Output the (x, y) coordinate of the center of the cell containing the given text.  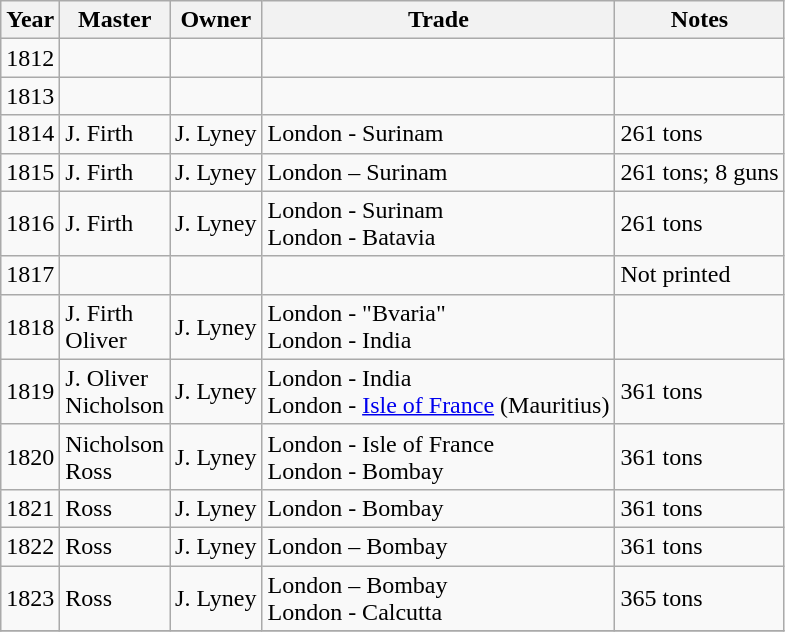
London - IndiaLondon - Isle of France (Mauritius) (438, 392)
London – BombayLondon - Calcutta (438, 598)
1816 (30, 224)
London - SurinamLondon - Batavia (438, 224)
1814 (30, 134)
1812 (30, 58)
London – Surinam (438, 172)
Notes (700, 20)
Not printed (700, 275)
1813 (30, 96)
Year (30, 20)
London - Bombay (438, 508)
1822 (30, 546)
London - Isle of FranceLondon - Bombay (438, 456)
1821 (30, 508)
London - Surinam (438, 134)
Trade (438, 20)
1817 (30, 275)
London – Bombay (438, 546)
Owner (216, 20)
J. FirthOliver (115, 326)
1818 (30, 326)
J. OliverNicholson (115, 392)
1823 (30, 598)
Master (115, 20)
1815 (30, 172)
1820 (30, 456)
1819 (30, 392)
261 tons; 8 guns (700, 172)
365 tons (700, 598)
London - "Bvaria" London - India (438, 326)
NicholsonRoss (115, 456)
